Find where the given text appears and provide that cell's center as [X, Y] coordinate. 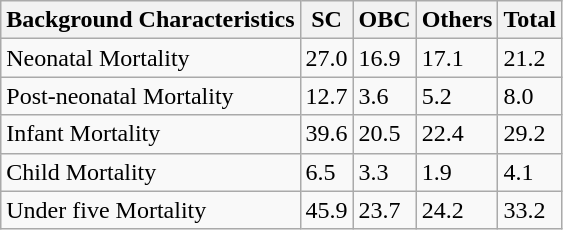
24.2 [457, 210]
3.3 [384, 172]
Others [457, 20]
Infant Mortality [150, 134]
1.9 [457, 172]
27.0 [326, 58]
Post-neonatal Mortality [150, 96]
23.7 [384, 210]
21.2 [530, 58]
Background Characteristics [150, 20]
29.2 [530, 134]
SC [326, 20]
Neonatal Mortality [150, 58]
3.6 [384, 96]
Under five Mortality [150, 210]
17.1 [457, 58]
8.0 [530, 96]
4.1 [530, 172]
OBC [384, 20]
12.7 [326, 96]
39.6 [326, 134]
5.2 [457, 96]
20.5 [384, 134]
22.4 [457, 134]
6.5 [326, 172]
Child Mortality [150, 172]
45.9 [326, 210]
16.9 [384, 58]
Total [530, 20]
33.2 [530, 210]
